Capture the cell that displays the provided text and extract its [X, Y] central coordinate. 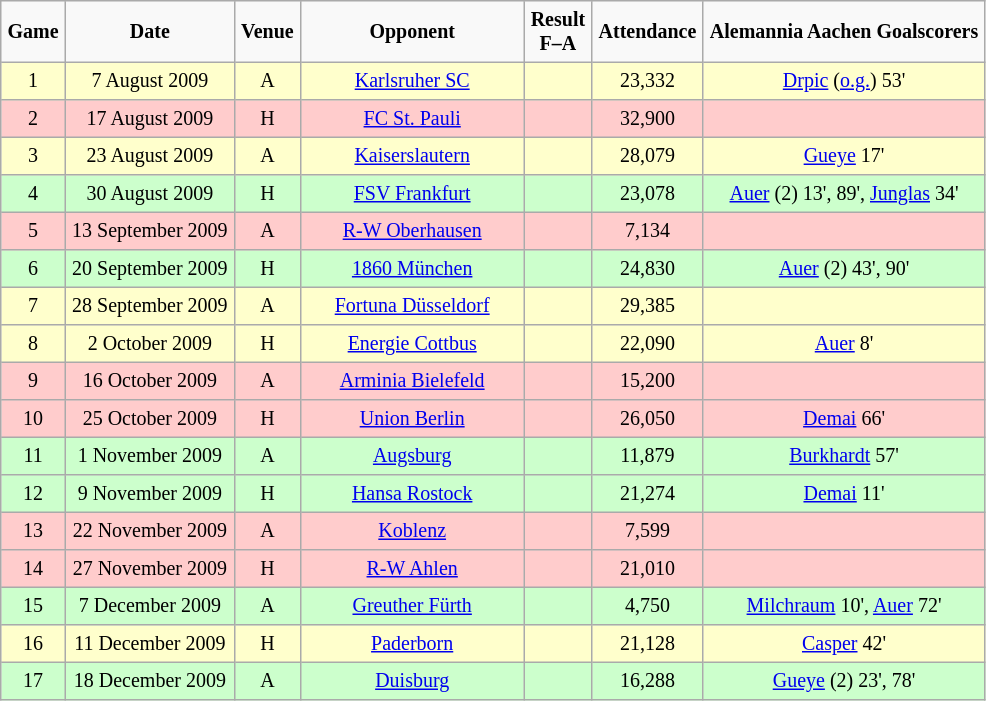
5 [34, 231]
2 [34, 119]
Demai 66' [844, 419]
Arminia Bielefeld [412, 381]
Energie Cottbus [412, 344]
11 December 2009 [150, 644]
ResultF–A [558, 32]
FC St. Pauli [412, 119]
10 [34, 419]
Fortuna Düsseldorf [412, 306]
20 September 2009 [150, 269]
21,128 [648, 644]
23,332 [648, 81]
1860 München [412, 269]
Union Berlin [412, 419]
Demai 11' [844, 494]
Drpic (o.g.) 53' [844, 81]
Burkhardt 57' [844, 456]
28 September 2009 [150, 306]
15 [34, 606]
Augsburg [412, 456]
32,900 [648, 119]
Auer (2) 43', 90' [844, 269]
8 [34, 344]
18 December 2009 [150, 681]
1 [34, 81]
14 [34, 569]
22 November 2009 [150, 531]
16 October 2009 [150, 381]
15,200 [648, 381]
16,288 [648, 681]
R-W Oberhausen [412, 231]
4,750 [648, 606]
26,050 [648, 419]
1 November 2009 [150, 456]
12 [34, 494]
Auer (2) 13', 89', Junglas 34' [844, 194]
17 [34, 681]
4 [34, 194]
Paderborn [412, 644]
3 [34, 156]
24,830 [648, 269]
9 [34, 381]
9 November 2009 [150, 494]
Koblenz [412, 531]
R-W Ahlen [412, 569]
Date [150, 32]
7,134 [648, 231]
Alemannia Aachen Goalscorers [844, 32]
7 [34, 306]
7,599 [648, 531]
29,385 [648, 306]
7 December 2009 [150, 606]
Hansa Rostock [412, 494]
Auer 8' [844, 344]
Opponent [412, 32]
11,879 [648, 456]
23 August 2009 [150, 156]
Karlsruher SC [412, 81]
Gueye (2) 23', 78' [844, 681]
21,010 [648, 569]
2 October 2009 [150, 344]
Duisburg [412, 681]
16 [34, 644]
7 August 2009 [150, 81]
Greuther Fürth [412, 606]
13 September 2009 [150, 231]
13 [34, 531]
FSV Frankfurt [412, 194]
Attendance [648, 32]
27 November 2009 [150, 569]
6 [34, 269]
28,079 [648, 156]
22,090 [648, 344]
Gueye 17' [844, 156]
17 August 2009 [150, 119]
Venue [267, 32]
30 August 2009 [150, 194]
Casper 42' [844, 644]
Milchraum 10', Auer 72' [844, 606]
25 October 2009 [150, 419]
Kaiserslautern [412, 156]
11 [34, 456]
Game [34, 32]
23,078 [648, 194]
21,274 [648, 494]
